Capture the cell that displays the provided text and extract its (x, y) central coordinate. 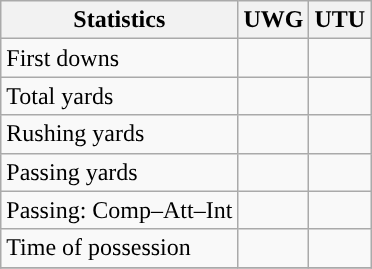
UWG (274, 20)
UTU (340, 20)
Passing: Comp–Att–Int (120, 210)
Passing yards (120, 172)
Rushing yards (120, 134)
Statistics (120, 20)
Total yards (120, 96)
Time of possession (120, 248)
First downs (120, 58)
